Extract the (X, Y) coordinate from the center of the cell holding the provided text.  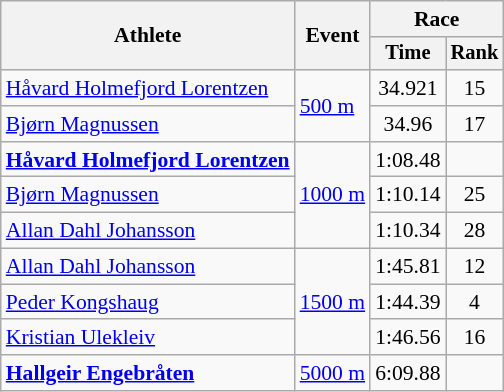
34.96 (408, 124)
Rank (475, 54)
1:10.14 (408, 195)
Athlete (148, 36)
12 (475, 267)
4 (475, 302)
34.921 (408, 88)
1:44.39 (408, 302)
5000 m (332, 373)
6:09.88 (408, 373)
16 (475, 338)
15 (475, 88)
Race (436, 19)
1:10.34 (408, 231)
1500 m (332, 302)
Hallgeir Engebråten (148, 373)
28 (475, 231)
Time (408, 54)
Peder Kongshaug (148, 302)
500 m (332, 106)
1:46.56 (408, 338)
Event (332, 36)
1:08.48 (408, 160)
1000 m (332, 196)
Kristian Ulekleiv (148, 338)
17 (475, 124)
1:45.81 (408, 267)
25 (475, 195)
